Detect which cell encompasses the target text, then output its [X, Y] center coordinate. 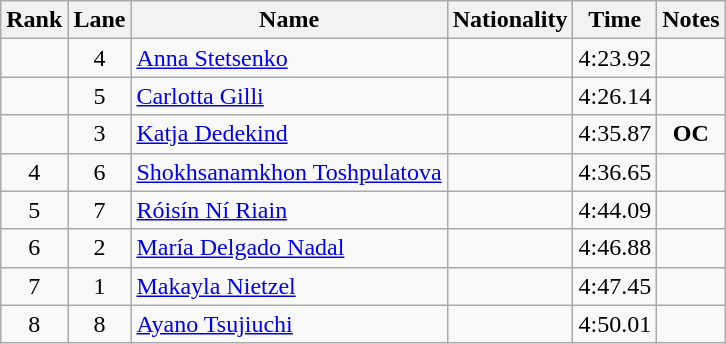
OC [691, 134]
Ayano Tsujiuchi [289, 324]
Rank [34, 20]
Carlotta Gilli [289, 96]
1 [100, 286]
Time [615, 20]
4:26.14 [615, 96]
4:47.45 [615, 286]
Notes [691, 20]
Makayla Nietzel [289, 286]
Róisín Ní Riain [289, 210]
4:23.92 [615, 58]
Anna Stetsenko [289, 58]
4:35.87 [615, 134]
4:50.01 [615, 324]
2 [100, 248]
Shokhsanamkhon Toshpulatova [289, 172]
María Delgado Nadal [289, 248]
4:44.09 [615, 210]
Lane [100, 20]
4:46.88 [615, 248]
Name [289, 20]
3 [100, 134]
4:36.65 [615, 172]
Katja Dedekind [289, 134]
Nationality [510, 20]
